Pinpoint the cell where the given text exists, returning its [X, Y] midpoint coordinate. 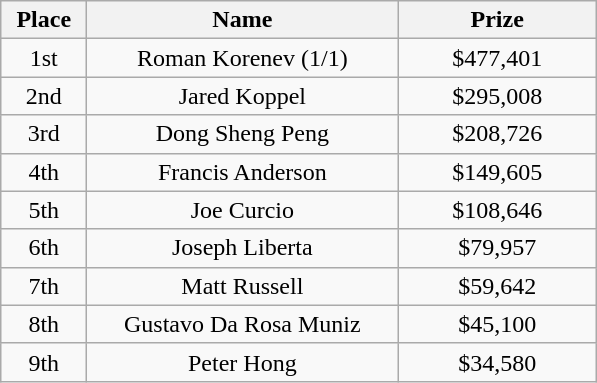
$45,100 [498, 324]
3rd [44, 134]
9th [44, 362]
Prize [498, 20]
Matt Russell [242, 286]
Joseph Liberta [242, 248]
Joe Curcio [242, 210]
$149,605 [498, 172]
Roman Korenev (1/1) [242, 58]
$79,957 [498, 248]
Name [242, 20]
8th [44, 324]
Dong Sheng Peng [242, 134]
$208,726 [498, 134]
4th [44, 172]
Peter Hong [242, 362]
5th [44, 210]
$108,646 [498, 210]
$34,580 [498, 362]
$477,401 [498, 58]
Francis Anderson [242, 172]
Jared Koppel [242, 96]
$295,008 [498, 96]
1st [44, 58]
7th [44, 286]
Place [44, 20]
2nd [44, 96]
Gustavo Da Rosa Muniz [242, 324]
6th [44, 248]
$59,642 [498, 286]
